Return [x, y] of the center of cell containing provided text 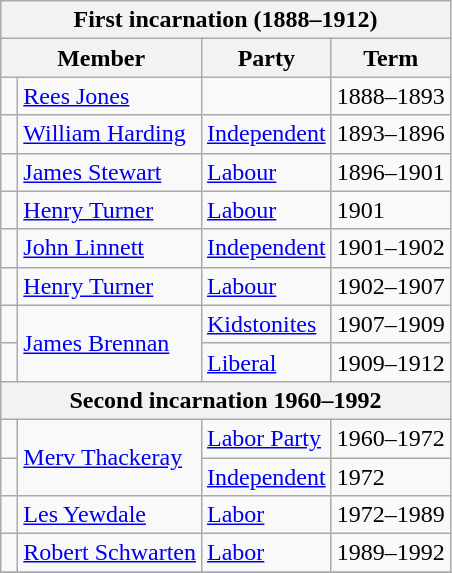
Second incarnation 1960–1992 [226, 400]
1888–1893 [390, 96]
1893–1896 [390, 134]
1902–1907 [390, 286]
Les Yewdale [110, 515]
1907–1909 [390, 324]
1972 [390, 477]
John Linnett [110, 248]
Term [390, 58]
First incarnation (1888–1912) [226, 20]
1901–1902 [390, 248]
1960–1972 [390, 438]
Kidstonites [266, 324]
Rees Jones [110, 96]
1972–1989 [390, 515]
1901 [390, 210]
Liberal [266, 362]
Party [266, 58]
James Stewart [110, 172]
Labor Party [266, 438]
1989–1992 [390, 553]
William Harding [110, 134]
1896–1901 [390, 172]
Robert Schwarten [110, 553]
Member [102, 58]
Merv Thackeray [110, 457]
James Brennan [110, 343]
1909–1912 [390, 362]
